Find where the given text appears and provide that cell's center as [X, Y] coordinate. 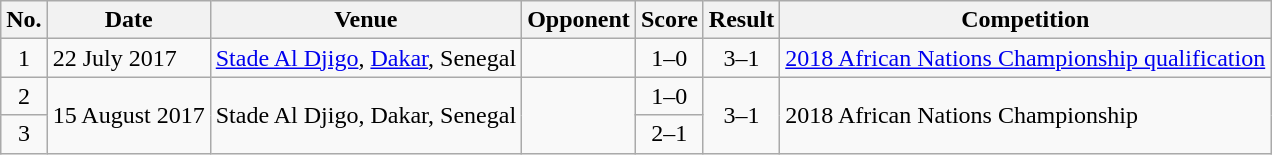
22 July 2017 [128, 58]
Score [669, 20]
2 [24, 96]
2018 African Nations Championship [1026, 115]
3 [24, 134]
Competition [1026, 20]
2–1 [669, 134]
No. [24, 20]
Venue [366, 20]
1 [24, 58]
15 August 2017 [128, 115]
Result [741, 20]
Opponent [579, 20]
2018 African Nations Championship qualification [1026, 58]
Date [128, 20]
